Scan for the cell matching the given text and deliver its (X, Y) coordinate at center. 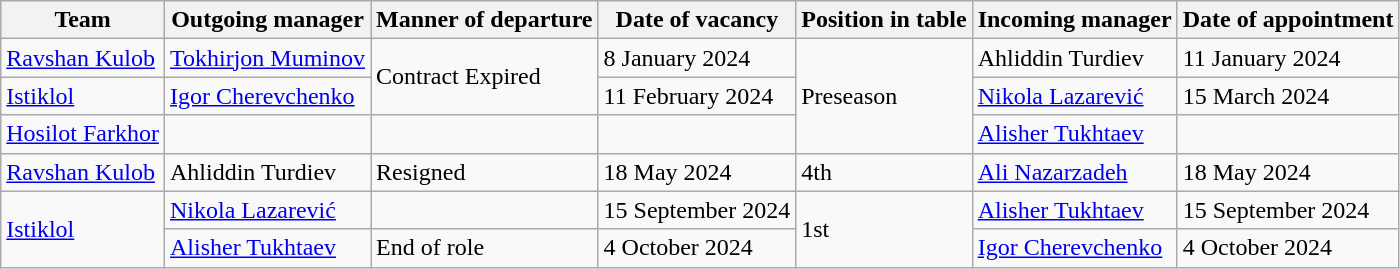
Outgoing manager (267, 20)
Ali Nazarzadeh (1074, 172)
Preseason (884, 96)
8 January 2024 (697, 58)
End of role (484, 248)
4th (884, 172)
Manner of departure (484, 20)
Hosilot Farkhor (83, 134)
11 February 2024 (697, 96)
Position in table (884, 20)
Incoming manager (1074, 20)
1st (884, 229)
Team (83, 20)
Resigned (484, 172)
Date of vacancy (697, 20)
Tokhirjon Muminov (267, 58)
11 January 2024 (1288, 58)
Date of appointment (1288, 20)
15 March 2024 (1288, 96)
Contract Expired (484, 77)
